For the text-containing cell, return its midpoint in [X, Y] coordinate format. 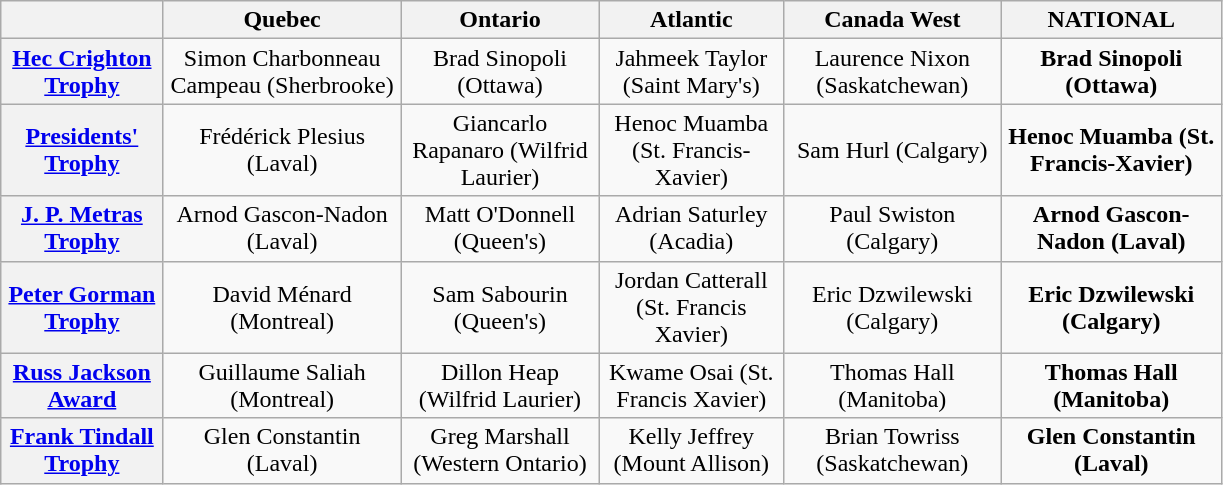
Russ Jackson Award [82, 386]
Jahmeek Taylor (Saint Mary's) [692, 72]
Kelly Jeffrey (Mount Allison) [692, 450]
NATIONAL [1112, 20]
Guillaume Saliah (Montreal) [282, 386]
Ontario [500, 20]
J. P. Metras Trophy [82, 228]
Sam Sabourin (Queen's) [500, 307]
Atlantic [692, 20]
Brian Towriss (Saskatchewan) [892, 450]
Canada West [892, 20]
Frédérick Plesius (Laval) [282, 150]
Quebec [282, 20]
Adrian Saturley (Acadia) [692, 228]
Hec Crighton Trophy [82, 72]
Sam Hurl (Calgary) [892, 150]
David Ménard (Montreal) [282, 307]
Simon Charbonneau Campeau (Sherbrooke) [282, 72]
Frank Tindall Trophy [82, 450]
Laurence Nixon (Saskatchewan) [892, 72]
Kwame Osai (St. Francis Xavier) [692, 386]
Jordan Catterall (St. Francis Xavier) [692, 307]
Giancarlo Rapanaro (Wilfrid Laurier) [500, 150]
Peter Gorman Trophy [82, 307]
Paul Swiston (Calgary) [892, 228]
Presidents' Trophy [82, 150]
Matt O'Donnell (Queen's) [500, 228]
Dillon Heap (Wilfrid Laurier) [500, 386]
Greg Marshall (Western Ontario) [500, 450]
